Scan for the cell matching the given text and deliver its (x, y) coordinate at center. 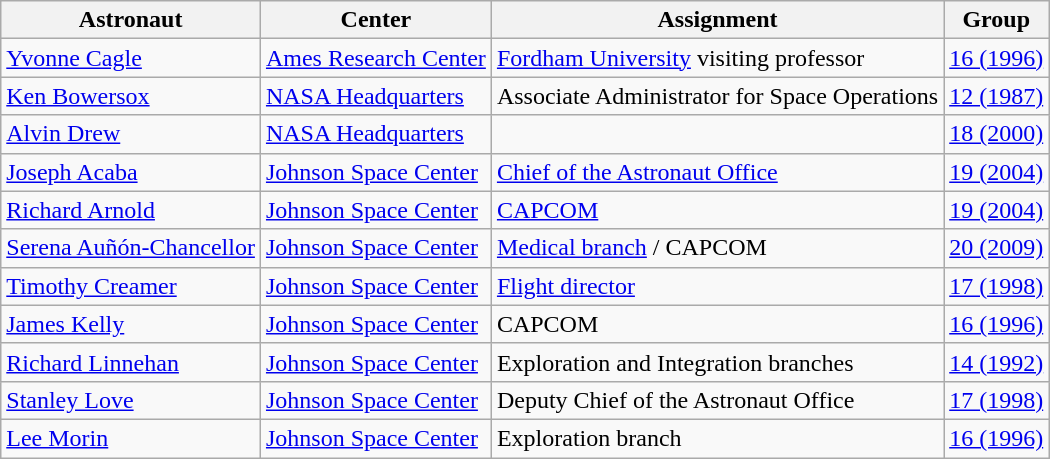
12 (1987) (996, 96)
Serena Auñón-Chancellor (131, 248)
Chief of the Astronaut Office (717, 172)
Assignment (717, 20)
Lee Morin (131, 438)
Center (376, 20)
18 (2000) (996, 134)
Deputy Chief of the Astronaut Office (717, 400)
Medical branch / CAPCOM (717, 248)
Astronaut (131, 20)
James Kelly (131, 324)
Alvin Drew (131, 134)
Associate Administrator for Space Operations (717, 96)
Fordham University visiting professor (717, 58)
14 (1992) (996, 362)
Ames Research Center (376, 58)
20 (2009) (996, 248)
Richard Arnold (131, 210)
Exploration branch (717, 438)
Stanley Love (131, 400)
Yvonne Cagle (131, 58)
Flight director (717, 286)
Richard Linnehan (131, 362)
Exploration and Integration branches (717, 362)
Joseph Acaba (131, 172)
Group (996, 20)
Timothy Creamer (131, 286)
Ken Bowersox (131, 96)
